Find where the given text appears and provide that cell's center as (X, Y) coordinate. 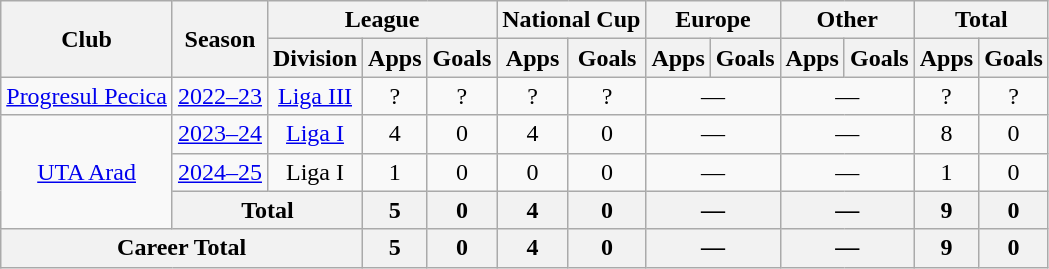
8 (946, 134)
Europe (713, 20)
Progresul Pecica (87, 96)
Season (220, 39)
National Cup (572, 20)
Division (314, 58)
2024–25 (220, 172)
League (382, 20)
2023–24 (220, 134)
UTA Arad (87, 172)
Other (847, 20)
Career Total (182, 248)
2022–23 (220, 96)
Club (87, 39)
Liga III (314, 96)
